Output the (X, Y) coordinate of the center of the cell containing the given text.  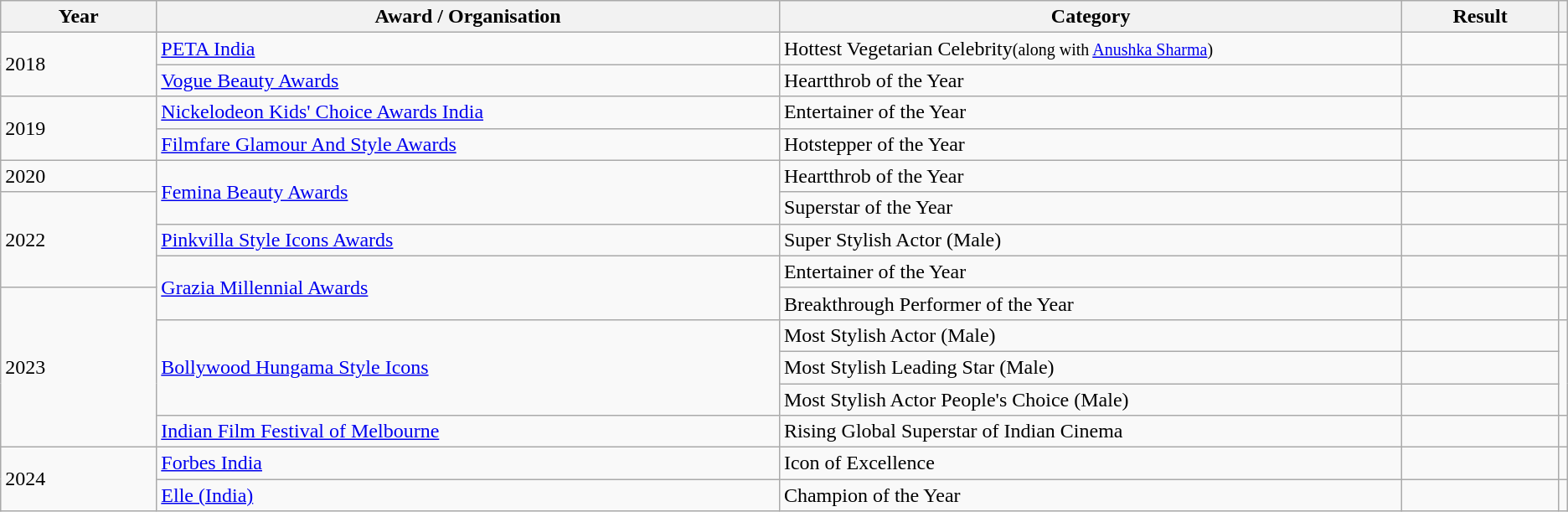
Grazia Millennial Awards (468, 287)
Elle (India) (468, 495)
Category (1091, 17)
Nickelodeon Kids' Choice Awards India (468, 112)
Hottest Vegetarian Celebrity(along with Anushka Sharma) (1091, 49)
Filmfare Glamour And Style Awards (468, 144)
Rising Global Superstar of Indian Cinema (1091, 432)
2022 (79, 240)
Most Stylish Leading Star (Male) (1091, 367)
Result (1480, 17)
2019 (79, 128)
Bollywood Hungama Style Icons (468, 367)
Year (79, 17)
Most Stylish Actor People's Choice (Male) (1091, 400)
Forbes India (468, 463)
Pinkvilla Style Icons Awards (468, 240)
Vogue Beauty Awards (468, 80)
Most Stylish Actor (Male) (1091, 335)
Hotstepper of the Year (1091, 144)
Award / Organisation (468, 17)
Superstar of the Year (1091, 208)
2024 (79, 479)
Super Stylish Actor (Male) (1091, 240)
Femina Beauty Awards (468, 192)
Breakthrough Performer of the Year (1091, 303)
PETA India (468, 49)
2020 (79, 176)
2018 (79, 65)
2023 (79, 367)
Indian Film Festival of Melbourne (468, 432)
Champion of the Year (1091, 495)
Icon of Excellence (1091, 463)
